Pinpoint the cell where the given text exists, returning its [x, y] midpoint coordinate. 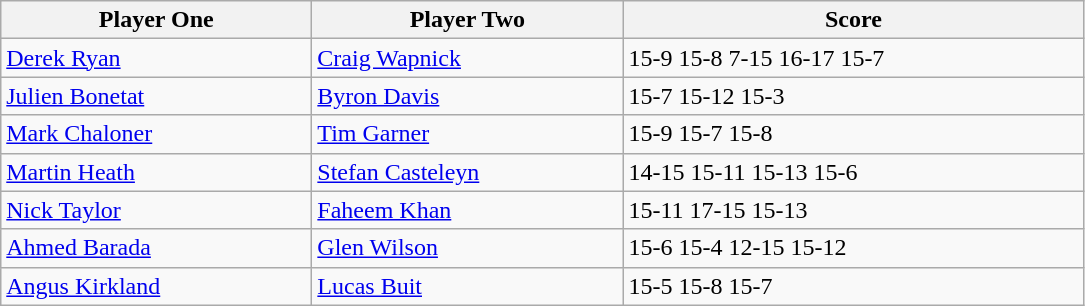
Derek Ryan [156, 58]
15-11 17-15 15-13 [854, 210]
15-5 15-8 15-7 [854, 286]
Glen Wilson [468, 248]
Faheem Khan [468, 210]
Player One [156, 20]
Byron Davis [468, 96]
Craig Wapnick [468, 58]
14-15 15-11 15-13 15-6 [854, 172]
Julien Bonetat [156, 96]
Player Two [468, 20]
Tim Garner [468, 134]
Ahmed Barada [156, 248]
15-9 15-7 15-8 [854, 134]
Score [854, 20]
Lucas Buit [468, 286]
15-9 15-8 7-15 16-17 15-7 [854, 58]
Angus Kirkland [156, 286]
15-7 15-12 15-3 [854, 96]
Martin Heath [156, 172]
Stefan Casteleyn [468, 172]
Nick Taylor [156, 210]
15-6 15-4 12-15 15-12 [854, 248]
Mark Chaloner [156, 134]
